Detect which cell encompasses the target text, then output its (X, Y) center coordinate. 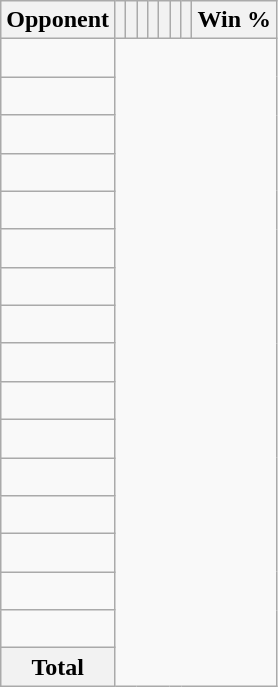
Win % (234, 20)
Total (58, 667)
Opponent (58, 20)
